Detect which cell encompasses the target text, then output its (x, y) center coordinate. 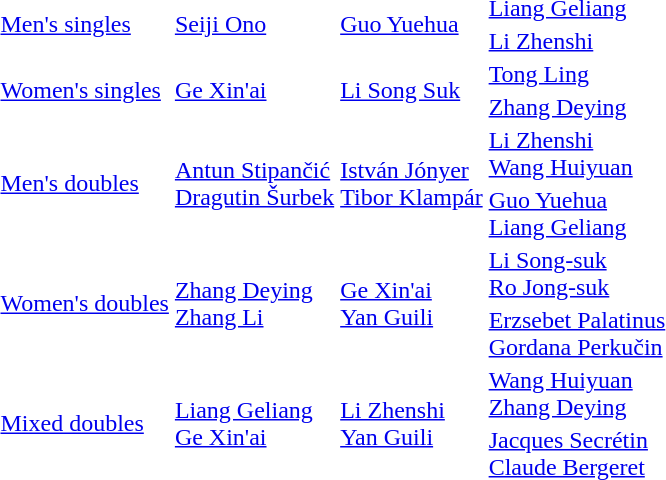
Ge Xin'ai (254, 90)
István Jónyer Tibor Klampár (412, 184)
Zhang Deying Zhang Li (254, 304)
Ge Xin'ai Yan Guili (412, 304)
Antun Stipančić Dragutin Šurbek (254, 184)
Li Song Suk (412, 90)
